Search for the cell housing the specified text and yield its (X, Y) center coordinate. 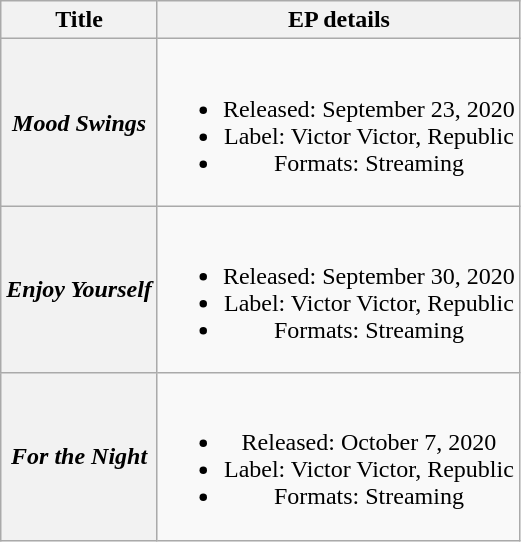
Released: September 23, 2020Label: Victor Victor, RepublicFormats: Streaming (338, 122)
EP details (338, 20)
Title (80, 20)
Released: October 7, 2020Label: Victor Victor, RepublicFormats: Streaming (338, 456)
Enjoy Yourself (80, 290)
Released: September 30, 2020Label: Victor Victor, RepublicFormats: Streaming (338, 290)
Mood Swings (80, 122)
For the Night (80, 456)
